Capture the cell that displays the provided text and extract its [X, Y] central coordinate. 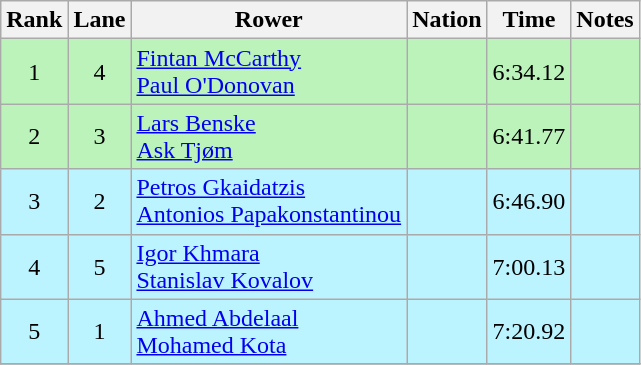
Rower [269, 20]
Igor KhmaraStanislav Kovalov [269, 266]
6:41.77 [529, 136]
7:00.13 [529, 266]
Lars BenskeAsk Tjøm [269, 136]
Nation [447, 20]
Ahmed AbdelaalMohamed Kota [269, 332]
Rank [34, 20]
Fintan McCarthyPaul O'Donovan [269, 72]
7:20.92 [529, 332]
Petros GkaidatzisAntonios Papakonstantinou [269, 202]
Lane [100, 20]
Time [529, 20]
6:34.12 [529, 72]
6:46.90 [529, 202]
Notes [605, 20]
